Return the [X, Y] coordinate for the center point of the cell that contains the specified text.  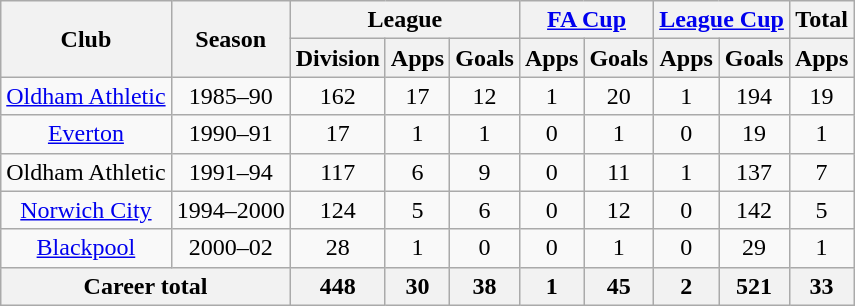
7 [821, 172]
117 [338, 172]
124 [338, 210]
1985–90 [230, 96]
Career total [146, 286]
Total [821, 20]
1991–94 [230, 172]
11 [619, 172]
521 [754, 286]
Season [230, 39]
162 [338, 96]
30 [417, 286]
194 [754, 96]
142 [754, 210]
Blackpool [86, 248]
FA Cup [586, 20]
38 [485, 286]
1994–2000 [230, 210]
Norwich City [86, 210]
1990–91 [230, 134]
Everton [86, 134]
League [404, 20]
League Cup [722, 20]
29 [754, 248]
Division [338, 58]
45 [619, 286]
448 [338, 286]
20 [619, 96]
Club [86, 39]
2000–02 [230, 248]
28 [338, 248]
2 [686, 286]
137 [754, 172]
33 [821, 286]
9 [485, 172]
